Find where the given text appears and provide that cell's center as [X, Y] coordinate. 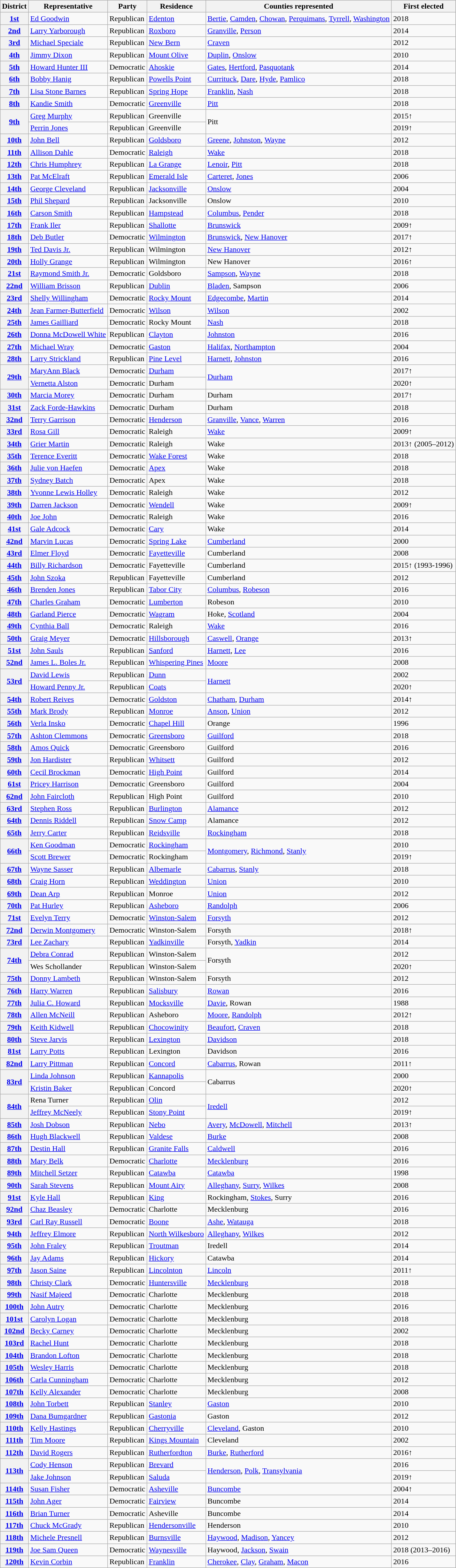
Bobby Hanig [68, 79]
Perrin Jones [68, 128]
Avery, McDowell, Mitchell [298, 1124]
98th [14, 1282]
Rosa Gill [68, 432]
12th [14, 164]
Allen McNeill [68, 1015]
Jake Johnson [68, 1477]
Olin [176, 1100]
Wagram [176, 614]
100th [14, 1307]
James Gailliard [68, 322]
Evelyn Terry [68, 918]
89th [14, 1173]
Robeson [298, 602]
1998 [424, 1173]
Rowan [298, 991]
Harnett, Johnston [298, 359]
67th [14, 869]
Pine Level [176, 359]
26th [14, 334]
Wendell [176, 504]
Harnett [298, 681]
72nd [14, 930]
Burke, Rutherford [298, 1452]
Carl Ray Russell [68, 1222]
68th [14, 881]
73rd [14, 942]
Salisbury [176, 991]
Ken Goodman [68, 845]
30th [14, 395]
Henderson, Polk, Transylvania [298, 1471]
113th [14, 1471]
2013↑ (2005–2012) [424, 444]
66th [14, 851]
20th [14, 261]
120th [14, 1562]
Snow Camp [176, 821]
106th [14, 1380]
97th [14, 1270]
John Sauls [68, 650]
Larry Pittman [68, 1064]
34th [14, 444]
Dennis Riddell [68, 821]
Huntersville [176, 1282]
15th [14, 201]
Gale Adcock [68, 529]
Steve Jarvis [68, 1039]
Jason Saine [68, 1270]
83rd [14, 1082]
77th [14, 1003]
Holly Grange [68, 261]
Josh Dobson [68, 1124]
119th [14, 1550]
Greene, Johnston, Wayne [298, 140]
41st [14, 529]
75th [14, 979]
Stony Point [176, 1112]
27th [14, 346]
Julie von Haefen [68, 468]
Alleghany, Wilkes [298, 1234]
King [176, 1197]
Marvin Lucas [68, 541]
Randolph [298, 905]
102nd [14, 1331]
117th [14, 1526]
Sydney Batch [68, 480]
64th [14, 821]
47th [14, 602]
Donny Lambeth [68, 979]
Cecil Brockman [68, 772]
Nasif Majeed [68, 1294]
48th [14, 614]
Granite Falls [176, 1149]
Marcia Morey [68, 395]
Derwin Montgomery [68, 930]
16th [14, 213]
Currituck, Dare, Hyde, Pamlico [298, 79]
93rd [14, 1222]
60th [14, 772]
Lenoir, Pitt [298, 164]
Frank Iler [68, 225]
65th [14, 833]
Jeffrey Elmore [68, 1234]
Christy Clark [68, 1282]
Weddington [176, 881]
51st [14, 650]
Albemarle [176, 869]
Cherryville [176, 1428]
6th [14, 79]
Hampstead [176, 213]
Granville, Person [298, 31]
104th [14, 1355]
70th [14, 905]
29th [14, 377]
Halifax, Northampton [298, 346]
78th [14, 1015]
2015↑ (1993-1996) [424, 565]
Mark Brody [68, 711]
Darren Jackson [68, 504]
Duplin, Onslow [298, 55]
Orange [298, 723]
81st [14, 1051]
Howard Hunter III [68, 67]
Powells Point [176, 79]
Harry Warren [68, 991]
Gates, Hertford, Pasquotank [298, 67]
Susan Fisher [68, 1489]
2004↑ [424, 1489]
Lincolnton [176, 1270]
Dana Bumgardner [68, 1416]
Terry Garrison [68, 420]
69th [14, 893]
99th [14, 1294]
Wake Forest [176, 456]
James L. Boles Jr. [68, 663]
35th [14, 456]
Rachel Hunt [68, 1343]
MaryAnn Black [68, 371]
La Grange [176, 164]
Charles Graham [68, 602]
Rena Turner [68, 1100]
Destin Hall [68, 1149]
Mount Airy [176, 1185]
Beaufort, Craven [298, 1027]
John Ager [68, 1501]
Donna McDowell White [68, 334]
79th [14, 1027]
Graig Meyer [68, 638]
Clayton [176, 334]
112th [14, 1452]
46th [14, 590]
Grier Martin [68, 444]
Becky Carney [68, 1331]
22nd [14, 286]
Caldwell [298, 1149]
2nd [14, 31]
Vernetta Alston [68, 383]
38th [14, 492]
17th [14, 225]
Michele Presnell [68, 1538]
Jon Hardister [68, 760]
Boone [176, 1222]
Hugh Blackwell [68, 1137]
Keith Kidwell [68, 1027]
Ashe, Watauga [298, 1222]
Party [127, 6]
Kandie Smith [68, 103]
11th [14, 152]
21st [14, 274]
111th [14, 1440]
Montgomery, Richmond, Stanly [298, 851]
Nebo [176, 1124]
49th [14, 626]
Tim Moore [68, 1440]
Spring Lake [176, 541]
110th [14, 1428]
14th [14, 189]
Troutman [176, 1246]
Emerald Isle [176, 177]
Ahoskie [176, 67]
Dublin [176, 286]
Joe John [68, 517]
Reidsville [176, 833]
Cleveland, Gaston [298, 1428]
10th [14, 140]
1996 [424, 723]
Michael Wray [68, 346]
Brunswick [298, 225]
Carson Smith [68, 213]
Stephen Ross [68, 808]
56th [14, 723]
Scott Brewer [68, 857]
59th [14, 760]
Rockingham, Stokes, Surry [298, 1197]
Jimmy Dixon [68, 55]
42nd [14, 541]
24th [14, 310]
39th [14, 504]
Whispering Pines [176, 663]
Wayne Sasser [68, 869]
Cherokee, Clay, Graham, Macon [298, 1562]
Tabor City [176, 590]
71st [14, 918]
Mocksville [176, 1003]
Kevin Corbin [68, 1562]
David Rogers [68, 1452]
Phil Shepard [68, 201]
44th [14, 565]
Dean Arp [68, 893]
2018 (2013–2016) [424, 1550]
Kelly Alexander [68, 1392]
76th [14, 991]
George Cleveland [68, 189]
David Lewis [68, 675]
Larry Potts [68, 1051]
Brenden Jones [68, 590]
88th [14, 1161]
Ashton Clemmons [68, 735]
3rd [14, 43]
Raymond Smith Jr. [68, 274]
58th [14, 748]
25th [14, 322]
Bladen, Sampson [298, 286]
Hillsborough [176, 638]
Hendersonville [176, 1526]
Rutherfordton [176, 1452]
50th [14, 638]
Roxboro [176, 31]
Deb Butler [68, 237]
Michael Speciale [68, 43]
John Szoka [68, 578]
Joe Sam Queen [68, 1550]
107th [14, 1392]
John Fraley [68, 1246]
Pat Hurley [68, 905]
Lee Zachary [68, 942]
Counties represented [298, 6]
Coats [176, 687]
95th [14, 1246]
Elmer Floyd [68, 553]
John Faircloth [68, 796]
Burnsville [176, 1538]
Kannapolis [176, 1076]
Chocowinity [176, 1027]
1988 [424, 1003]
52nd [14, 663]
Spring Hope [176, 91]
4th [14, 55]
28th [14, 359]
William Brisson [68, 286]
84th [14, 1106]
Johnston [298, 334]
Ted Davis Jr. [68, 249]
Chris Humphrey [68, 164]
5th [14, 67]
New Bern [176, 43]
32nd [14, 420]
Garland Pierce [68, 614]
Brevard [176, 1465]
Brunswick, New Hanover [298, 237]
District [14, 6]
Chaz Beasley [68, 1209]
Ed Goodwin [68, 19]
40th [14, 517]
Chuck McGrady [68, 1526]
82nd [14, 1064]
94th [14, 1234]
Franklin, Nash [298, 91]
114th [14, 1489]
2014↑ [424, 699]
Harnett, Lee [298, 650]
First elected [424, 6]
Carolyn Logan [68, 1319]
85th [14, 1124]
North Wilkesboro [176, 1234]
Chapel Hill [176, 723]
45th [14, 578]
Valdese [176, 1137]
Alleghany, Surry, Wilkes [298, 1185]
Cynthia Ball [68, 626]
Cody Henson [68, 1465]
Larry Yarborough [68, 31]
Mitchell Setzer [68, 1173]
Haywood, Jackson, Swain [298, 1550]
Allison Dahle [68, 152]
Saluda [176, 1477]
Jay Adams [68, 1258]
Wesley Harris [68, 1367]
23rd [14, 298]
Gastonia [176, 1416]
Moore, Randolph [298, 1015]
63rd [14, 808]
Craig Horn [68, 881]
2018↑ [424, 930]
18th [14, 237]
Larry Strickland [68, 359]
Yvonne Lewis Holley [68, 492]
Cabarrus [298, 1082]
Amos Quick [68, 748]
Waynesville [176, 1550]
Shallotte [176, 225]
Julia C. Howard [68, 1003]
Pat McElraft [68, 177]
Granville, Vance, Warren [298, 420]
Linda Johnson [68, 1076]
Goldston [176, 699]
1st [14, 19]
87th [14, 1149]
Dunn [176, 675]
Forsyth, Yadkin [298, 942]
Debra Conrad [68, 954]
Residence [176, 6]
Mary Belk [68, 1161]
Jerry Carter [68, 833]
62nd [14, 796]
Edgecombe, Martin [298, 298]
19th [14, 249]
Hoke, Scotland [298, 614]
Jeffrey McNeely [68, 1112]
Wes Schollander [68, 966]
Davie, Rowan [298, 1003]
Hickory [176, 1258]
Mount Olive [176, 55]
Cleveland [298, 1440]
Kings Mountain [176, 1440]
Billy Richardson [68, 565]
37th [14, 480]
Lumberton [176, 602]
103rd [14, 1343]
9th [14, 122]
Anson, Union [298, 711]
Sarah Stevens [68, 1185]
Cabarrus, Stanly [298, 869]
Carteret, Jones [298, 177]
Representative [68, 6]
Moore [298, 663]
Haywood, Madison, Yancey [298, 1538]
Edenton [176, 19]
Zack Forde-Hawkins [68, 407]
108th [14, 1404]
105th [14, 1367]
Jean Farmer-Butterfield [68, 310]
74th [14, 960]
Franklin [176, 1562]
John Bell [68, 140]
91st [14, 1197]
Stanley [176, 1404]
Brian Turner [68, 1513]
Craven [298, 43]
Verla Insko [68, 723]
Brandon Lofton [68, 1355]
Columbus, Pender [298, 213]
Sampson, Wayne [298, 274]
Kelly Hastings [68, 1428]
Pricey Harrison [68, 784]
Burlington [176, 808]
Kyle Hall [68, 1197]
33rd [14, 432]
31st [14, 407]
Chatham, Durham [298, 699]
Bertie, Camden, Chowan, Perquimans, Tyrrell, Washington [298, 19]
Carla Cunningham [68, 1380]
Fairview [176, 1501]
Greg Murphy [68, 116]
115th [14, 1501]
54th [14, 699]
53rd [14, 681]
Kristin Baker [68, 1088]
80th [14, 1039]
Cary [176, 529]
Burke [298, 1137]
55th [14, 711]
Shelly Willingham [68, 298]
Yadkinville [176, 942]
John Torbett [68, 1404]
61st [14, 784]
Whitsett [176, 760]
Howard Penny Jr. [68, 687]
Columbus, Robeson [298, 590]
118th [14, 1538]
Caswell, Orange [298, 638]
Sanford [176, 650]
Cabarrus, Rowan [298, 1064]
96th [14, 1258]
13th [14, 177]
Lisa Stone Barnes [68, 91]
7th [14, 91]
Robert Reives [68, 699]
92nd [14, 1209]
57th [14, 735]
36th [14, 468]
109th [14, 1416]
Nash [298, 322]
43rd [14, 553]
101st [14, 1319]
90th [14, 1185]
116th [14, 1513]
John Autry [68, 1307]
86th [14, 1137]
2015↑ [424, 116]
Lincoln [298, 1270]
8th [14, 103]
Terence Everitt [68, 456]
